Pinpoint the cell where the given text exists, returning its [X, Y] midpoint coordinate. 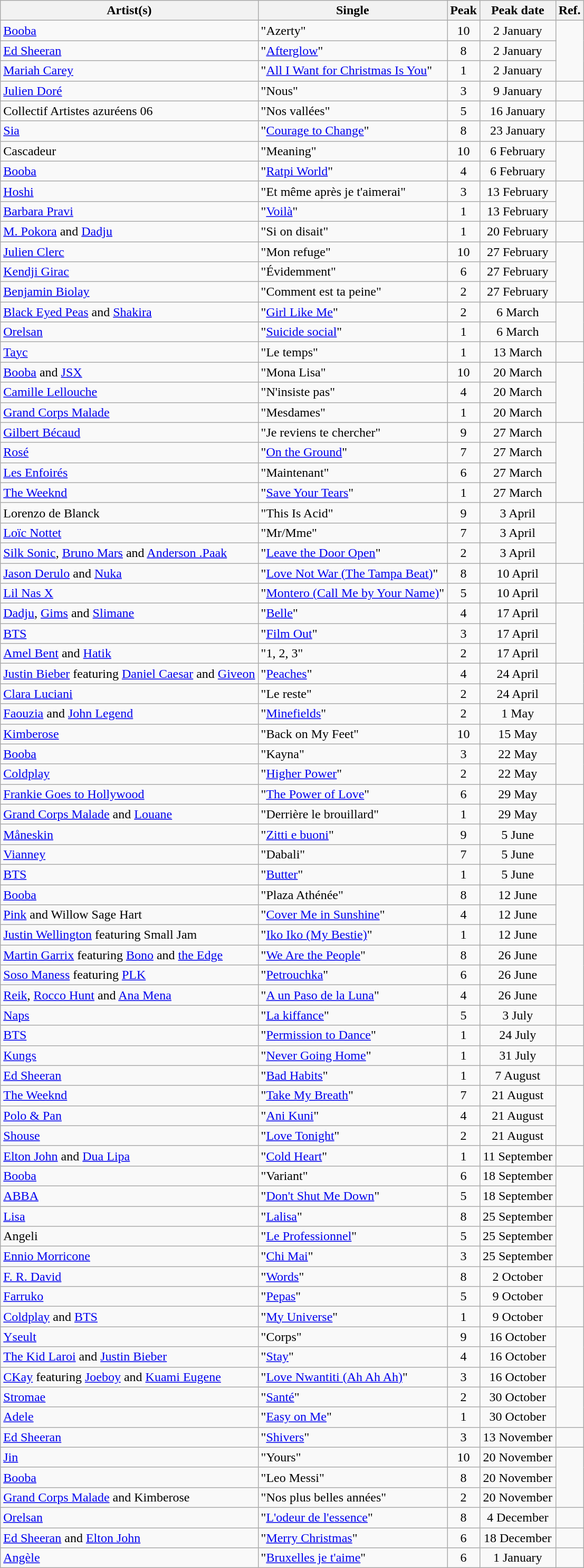
Rosé [129, 452]
Reik, Rocco Hunt and Ana Mena [129, 995]
"Easy on Me" [352, 1417]
Frankie Goes to Hollywood [129, 794]
"Le reste" [352, 694]
Barbara Pravi [129, 211]
18 December [518, 1538]
"Cold Heart" [352, 1156]
Julien Doré [129, 91]
"Montero (Call Me by Your Name)" [352, 593]
Stromae [129, 1397]
"Don't Shut Me Down" [352, 1196]
Justin Wellington featuring Small Jam [129, 935]
Dadju, Gims and Slimane [129, 613]
4 December [518, 1517]
"Love Tonight" [352, 1136]
3 July [518, 1015]
"Minefields" [352, 714]
Grand Corps Malade and Kimberose [129, 1497]
"Ani Kuni" [352, 1116]
Amel Bent and Hatik [129, 654]
"We Are the People" [352, 955]
"Peaches" [352, 674]
"A un Paso de la Luna" [352, 995]
"Higher Power" [352, 774]
"Si on disait" [352, 231]
"Zitti e buoni" [352, 834]
15 May [518, 734]
"Love Nwantiti (Ah Ah Ah)" [352, 1377]
Peak date [518, 11]
Polo & Pan [129, 1116]
31 July [518, 1055]
Adele [129, 1417]
Faouzia and John Legend [129, 714]
24 July [518, 1035]
"Derrière le brouillard" [352, 814]
"Le temps" [352, 352]
"Stay" [352, 1357]
"Love Not War (The Tampa Beat)" [352, 573]
Jin [129, 1457]
F. R. David [129, 1277]
"Je reviens te chercher" [352, 432]
Lisa [129, 1216]
"Permission to Dance" [352, 1035]
Loïc Nottet [129, 533]
Coldplay and BTS [129, 1317]
"Évidemment" [352, 272]
"Bad Habits" [352, 1075]
Sia [129, 131]
"Lalisa" [352, 1216]
"Words" [352, 1277]
"Film Out" [352, 634]
1 May [518, 714]
"My Universe" [352, 1317]
"Variant" [352, 1176]
Angeli [129, 1236]
"Take My Breath" [352, 1095]
Tayc [129, 352]
"All I Want for Christmas Is You" [352, 71]
"N'insiste pas" [352, 392]
Måneskin [129, 834]
Julien Clerc [129, 252]
Ennio Morricone [129, 1257]
"Pepas" [352, 1297]
"On the Ground" [352, 452]
Lorenzo de Blanck [129, 513]
Cascadeur [129, 151]
"Maintenant" [352, 473]
"Corps" [352, 1337]
"Et même après je t'aimerai" [352, 191]
"Nos vallées" [352, 111]
Justin Bieber featuring Daniel Caesar and Giveon [129, 674]
"Belle" [352, 613]
Naps [129, 1015]
"The Power of Love" [352, 794]
9 January [518, 91]
"Iko Iko (My Bestie)" [352, 935]
"Nous" [352, 91]
Booba and JSX [129, 372]
Benjamin Biolay [129, 292]
Mariah Carey [129, 71]
"Leave the Door Open" [352, 553]
Kimberose [129, 734]
"Suicide social" [352, 332]
"Chi Mai" [352, 1257]
"Girl Like Me" [352, 312]
Hoshi [129, 191]
Ed Sheeran and Elton John [129, 1538]
"Save Your Tears" [352, 493]
"Santé" [352, 1397]
Farruko [129, 1297]
M. Pokora and Dadju [129, 231]
"Shivers" [352, 1437]
Vianney [129, 854]
Peak [464, 11]
"Mon refuge" [352, 252]
"Azerty" [352, 31]
Collectif Artistes azuréens 06 [129, 111]
"Nos plus belles années" [352, 1497]
"Back on My Feet" [352, 734]
ABBA [129, 1196]
Martin Garrix featuring Bono and the Edge [129, 955]
"Mona Lisa" [352, 372]
"Ratpi World" [352, 171]
"Voilà" [352, 211]
20 February [518, 231]
Clara Luciani [129, 694]
Angèle [129, 1558]
"Petrouchka" [352, 975]
CKay featuring Joeboy and Kuami Eugene [129, 1377]
"Never Going Home" [352, 1055]
"Mesdames" [352, 412]
7 August [518, 1075]
2 October [518, 1277]
"Comment est ta peine" [352, 292]
Silk Sonic, Bruno Mars and Anderson .Paak [129, 553]
Camille Lellouche [129, 392]
Elton John and Dua Lipa [129, 1156]
"Afterglow" [352, 51]
Grand Corps Malade and Louane [129, 814]
"Butter" [352, 874]
"Cover Me in Sunshine" [352, 915]
Kungs [129, 1055]
Artist(s) [129, 11]
"1, 2, 3" [352, 654]
"Courage to Change" [352, 131]
"Leo Messi" [352, 1477]
13 November [518, 1437]
Coldplay [129, 774]
Jason Derulo and Nuka [129, 573]
Shouse [129, 1136]
"Bruxelles je t'aime" [352, 1558]
13 March [518, 352]
Grand Corps Malade [129, 412]
"La kiffance" [352, 1015]
Yseult [129, 1337]
Ref. [570, 11]
Pink and Willow Sage Hart [129, 915]
Lil Nas X [129, 593]
"Mr/Mme" [352, 533]
Gilbert Bécaud [129, 432]
Soso Maness featuring PLK [129, 975]
"Le Professionnel" [352, 1236]
"Plaza Athénée" [352, 895]
Black Eyed Peas and Shakira [129, 312]
Les Enfoirés [129, 473]
11 September [518, 1156]
"Yours" [352, 1457]
"Kayna" [352, 754]
"Meaning" [352, 151]
Single [352, 11]
"Merry Christmas" [352, 1538]
1 January [518, 1558]
Kendji Girac [129, 272]
16 January [518, 111]
The Kid Laroi and Justin Bieber [129, 1357]
"This Is Acid" [352, 513]
"L'odeur de l'essence" [352, 1517]
23 January [518, 131]
"Dabali" [352, 854]
